Identify which cell holds the provided text, then report its (x, y) central coordinate. 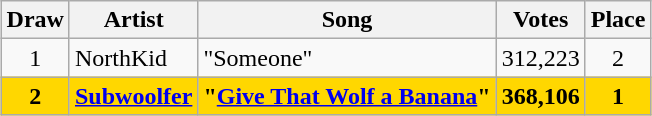
Place (618, 20)
Artist (133, 20)
312,223 (540, 58)
Votes (540, 20)
368,106 (540, 96)
"Someone" (347, 58)
Song (347, 20)
"Give That Wolf a Banana" (347, 96)
NorthKid (133, 58)
Draw (35, 20)
Subwoolfer (133, 96)
